Capture the cell that displays the provided text and extract its [X, Y] central coordinate. 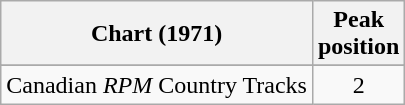
Chart (1971) [157, 34]
Peakposition [358, 34]
Canadian RPM Country Tracks [157, 85]
2 [358, 85]
